Locate the cell with the specified text and output its (x, y) center coordinate. 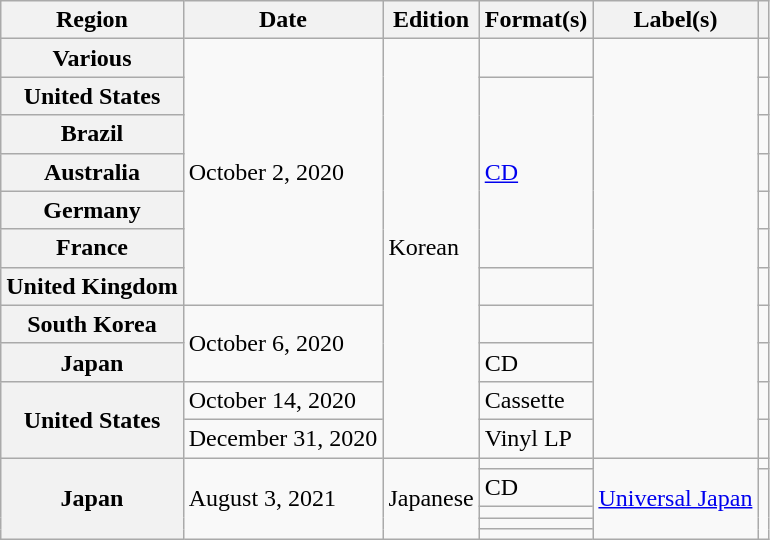
Vinyl LP (536, 438)
United Kingdom (92, 286)
October 6, 2020 (283, 343)
Format(s) (536, 20)
October 14, 2020 (283, 400)
South Korea (92, 324)
Edition (431, 20)
France (92, 248)
Australia (92, 172)
Germany (92, 210)
Date (283, 20)
August 3, 2021 (283, 499)
Brazil (92, 134)
October 2, 2020 (283, 172)
December 31, 2020 (283, 438)
Japanese (431, 499)
Region (92, 20)
Various (92, 58)
Korean (431, 248)
Cassette (536, 400)
Label(s) (676, 20)
Universal Japan (676, 499)
